Search for the cell housing the specified text and yield its [x, y] center coordinate. 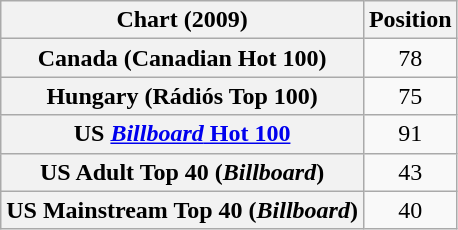
US Mainstream Top 40 (Billboard) [182, 210]
78 [410, 58]
US Billboard Hot 100 [182, 134]
43 [410, 172]
75 [410, 96]
Chart (2009) [182, 20]
40 [410, 210]
US Adult Top 40 (Billboard) [182, 172]
Hungary (Rádiós Top 100) [182, 96]
91 [410, 134]
Position [410, 20]
Canada (Canadian Hot 100) [182, 58]
